Find where the given text appears and provide that cell's center as (x, y) coordinate. 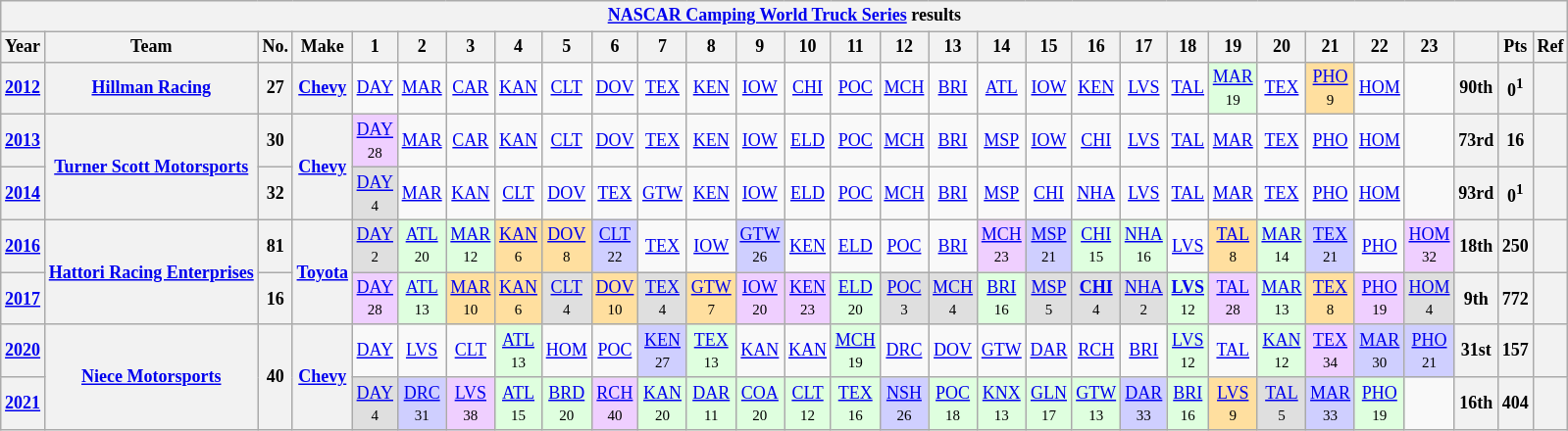
20 (1282, 47)
2021 (24, 404)
3 (471, 47)
2016 (24, 246)
BRD20 (567, 404)
Hillman Racing (151, 88)
TEX4 (663, 299)
6 (615, 47)
TAL5 (1282, 404)
4 (519, 47)
9 (760, 47)
HOM32 (1430, 246)
Year (24, 47)
14 (1001, 47)
RCH40 (615, 404)
MAR13 (1282, 299)
MSP21 (1049, 246)
7 (663, 47)
LVS9 (1233, 404)
ATL (1001, 88)
PHO21 (1430, 351)
MAR19 (1233, 88)
CHI4 (1096, 299)
MAR12 (471, 246)
90th (1477, 88)
POC18 (953, 404)
5 (567, 47)
DAR11 (711, 404)
Ref (1550, 47)
DOV8 (567, 246)
LVS38 (471, 404)
73rd (1477, 141)
RCH (1096, 351)
TEX8 (1331, 299)
KAN12 (1282, 351)
KNX13 (1001, 404)
DAY2 (375, 246)
Team (151, 47)
KEN27 (663, 351)
40 (275, 376)
PHO9 (1331, 88)
23 (1430, 47)
CHI15 (1096, 246)
MAR33 (1331, 404)
ELD20 (855, 299)
27 (275, 88)
MAR30 (1379, 351)
NSH26 (904, 404)
15 (1049, 47)
2017 (24, 299)
NHA2 (1143, 299)
TAL28 (1233, 299)
10 (808, 47)
772 (1516, 299)
NHA16 (1143, 246)
IOW20 (760, 299)
TEX13 (711, 351)
18 (1188, 47)
Make (322, 47)
DAR (1049, 351)
MSP5 (1049, 299)
2020 (24, 351)
TEX34 (1331, 351)
NASCAR Camping World Truck Series results (784, 16)
CLT12 (808, 404)
30 (275, 141)
Turner Scott Motorsports (151, 167)
KEN23 (808, 299)
Hattori Racing Enterprises (151, 272)
9th (1477, 299)
TAL8 (1233, 246)
TEX16 (855, 404)
32 (275, 193)
POC3 (904, 299)
11 (855, 47)
HOM4 (1430, 299)
12 (904, 47)
404 (1516, 404)
COA20 (760, 404)
MAR14 (1282, 246)
GLN17 (1049, 404)
16th (1477, 404)
GTW7 (711, 299)
2014 (24, 193)
NHA (1096, 193)
8 (711, 47)
ATL15 (519, 404)
CLT4 (567, 299)
Toyota (322, 272)
2012 (24, 88)
250 (1516, 246)
22 (1379, 47)
MCH19 (855, 351)
MCH4 (953, 299)
MAR10 (471, 299)
17 (1143, 47)
19 (1233, 47)
1 (375, 47)
2 (422, 47)
31st (1477, 351)
GTW26 (760, 246)
ATL20 (422, 246)
DOV10 (615, 299)
Pts (1516, 47)
CLT22 (615, 246)
DAR33 (1143, 404)
157 (1516, 351)
KAN20 (663, 404)
13 (953, 47)
93rd (1477, 193)
DRC (904, 351)
MCH23 (1001, 246)
2013 (24, 141)
GTW13 (1096, 404)
TEX21 (1331, 246)
21 (1331, 47)
No. (275, 47)
Niece Motorsports (151, 376)
81 (275, 246)
DRC31 (422, 404)
18th (1477, 246)
